Return the (x, y) coordinate for the center point of the cell that contains the specified text.  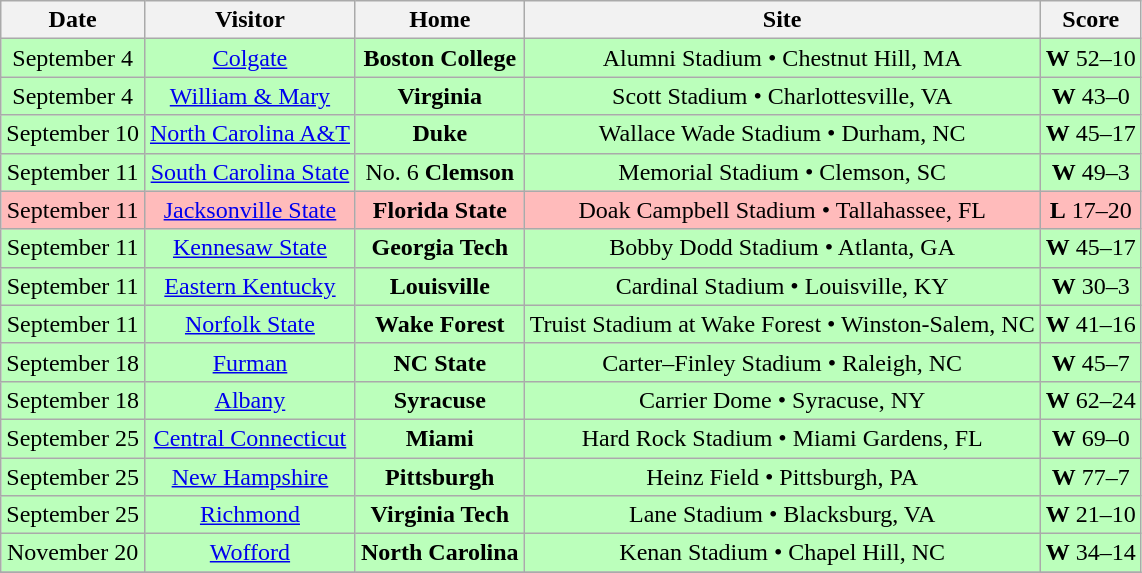
Alumni Stadium • Chestnut Hill, MA (782, 58)
Richmond (250, 515)
Louisville (440, 286)
W 43–0 (1090, 96)
November 20 (73, 553)
W 30–3 (1090, 286)
South Carolina State (250, 172)
Wofford (250, 553)
No. 6 Clemson (440, 172)
Carrier Dome • Syracuse, NY (782, 400)
W 34–14 (1090, 553)
Norfolk State (250, 324)
W 52–10 (1090, 58)
W 21–10 (1090, 515)
Georgia Tech (440, 248)
L 17–20 (1090, 210)
Duke (440, 134)
Date (73, 20)
Virginia (440, 96)
W 49–3 (1090, 172)
Wake Forest (440, 324)
Pittsburgh (440, 477)
Central Connecticut (250, 438)
New Hampshire (250, 477)
Colgate (250, 58)
Carter–Finley Stadium • Raleigh, NC (782, 362)
September 10 (73, 134)
Syracuse (440, 400)
W 45–7 (1090, 362)
Home (440, 20)
Score (1090, 20)
W 41–16 (1090, 324)
Scott Stadium • Charlottesville, VA (782, 96)
Furman (250, 362)
Florida State (440, 210)
W 62–24 (1090, 400)
Eastern Kentucky (250, 286)
Jacksonville State (250, 210)
W 69–0 (1090, 438)
Bobby Dodd Stadium • Atlanta, GA (782, 248)
Truist Stadium at Wake Forest • Winston-Salem, NC (782, 324)
William & Mary (250, 96)
North Carolina (440, 553)
Heinz Field • Pittsburgh, PA (782, 477)
Visitor (250, 20)
Boston College (440, 58)
Kenan Stadium • Chapel Hill, NC (782, 553)
Site (782, 20)
Virginia Tech (440, 515)
Miami (440, 438)
NC State (440, 362)
Memorial Stadium • Clemson, SC (782, 172)
Wallace Wade Stadium • Durham, NC (782, 134)
W 77–7 (1090, 477)
Kennesaw State (250, 248)
Cardinal Stadium • Louisville, KY (782, 286)
Albany (250, 400)
Lane Stadium • Blacksburg, VA (782, 515)
Doak Campbell Stadium • Tallahassee, FL (782, 210)
North Carolina A&T (250, 134)
Hard Rock Stadium • Miami Gardens, FL (782, 438)
